Provide the [x, y] coordinate of the cell's center where the given text is located.  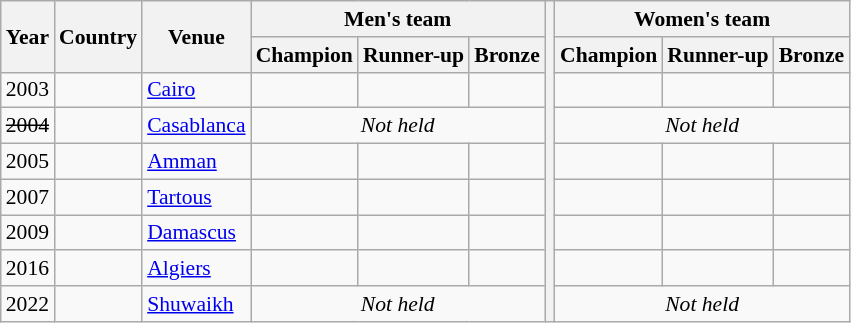
Country [98, 36]
2016 [28, 269]
Damascus [196, 233]
Amman [196, 162]
Casablanca [196, 126]
2009 [28, 233]
2004 [28, 126]
Cairo [196, 90]
Men's team [398, 19]
Women's team [702, 19]
Algiers [196, 269]
2007 [28, 197]
Venue [196, 36]
Shuwaikh [196, 304]
2003 [28, 90]
Tartous [196, 197]
2022 [28, 304]
Year [28, 36]
2005 [28, 162]
